Locate the cell with the specified text and output its [X, Y] center coordinate. 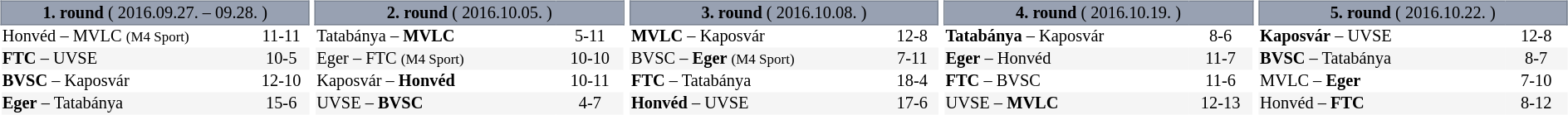
8-12 [1536, 104]
UVSE – BVSC [436, 104]
Honvéd – MVLC (M4 Sport) [127, 36]
3. round ( 2016.10.08. ) [784, 12]
8-6 [1221, 36]
11-11 [281, 36]
12-10 [281, 81]
10-11 [590, 81]
18-4 [912, 81]
BVSC – Tatabánya [1382, 60]
15-6 [281, 104]
BVSC – Eger (M4 Sport) [757, 60]
MVLC – Eger [1382, 81]
FTC – Tatabánya [757, 81]
11-7 [1221, 60]
MVLC – Kaposvár [757, 36]
Kaposvár – UVSE [1382, 36]
Honvéd – UVSE [757, 104]
17-6 [912, 104]
Tatabánya – MVLC [436, 36]
5-11 [590, 36]
4. round ( 2016.10.19. ) [1098, 12]
Eger – Tatabánya [127, 104]
Tatabánya – Kaposvár [1066, 36]
FTC – UVSE [127, 60]
11-6 [1221, 81]
4-7 [590, 104]
Eger – FTC (M4 Sport) [436, 60]
BVSC – Kaposvár [127, 81]
FTC – BVSC [1066, 81]
10-5 [281, 60]
UVSE – MVLC [1066, 104]
1. round ( 2016.09.27. – 09.28. ) [154, 12]
8-7 [1536, 60]
Honvéd – FTC [1382, 104]
10-10 [590, 60]
7-11 [912, 60]
Kaposvár – Honvéd [436, 81]
7-10 [1536, 81]
5. round ( 2016.10.22. ) [1414, 12]
2. round ( 2016.10.05. ) [470, 12]
12-13 [1221, 104]
Eger – Honvéd [1066, 60]
